Extract the (x, y) coordinate from the center of the cell holding the provided text.  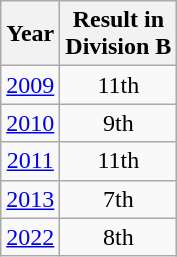
9th (118, 123)
2009 (30, 85)
8th (118, 237)
2022 (30, 237)
7th (118, 199)
Year (30, 34)
2011 (30, 161)
2013 (30, 199)
2010 (30, 123)
Result inDivision B (118, 34)
